Detect which cell encompasses the target text, then output its (x, y) center coordinate. 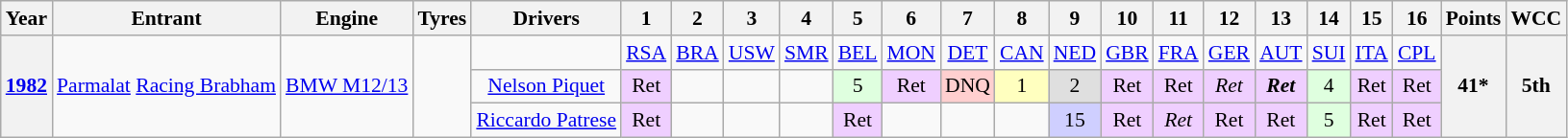
Tyres (442, 18)
USW (752, 53)
7 (967, 18)
FRA (1179, 53)
Drivers (546, 18)
13 (1281, 18)
SMR (807, 53)
DET (967, 53)
16 (1417, 18)
Points (1474, 18)
Parmalat Racing Brabham (166, 86)
ITA (1372, 53)
1982 (27, 86)
CAN (1022, 53)
9 (1075, 18)
CPL (1417, 53)
Engine (346, 18)
5th (1536, 86)
NED (1075, 53)
Riccardo Patrese (546, 121)
DNQ (967, 86)
Entrant (166, 18)
6 (911, 18)
RSA (646, 53)
GBR (1127, 53)
11 (1179, 18)
Year (27, 18)
BRA (698, 53)
MON (911, 53)
BMW M12/13 (346, 86)
14 (1329, 18)
3 (752, 18)
BEL (858, 53)
10 (1127, 18)
GER (1229, 53)
AUT (1281, 53)
12 (1229, 18)
SUI (1329, 53)
8 (1022, 18)
41* (1474, 86)
WCC (1536, 18)
Nelson Piquet (546, 86)
